Extract the [x, y] coordinate from the center of the cell holding the provided text.  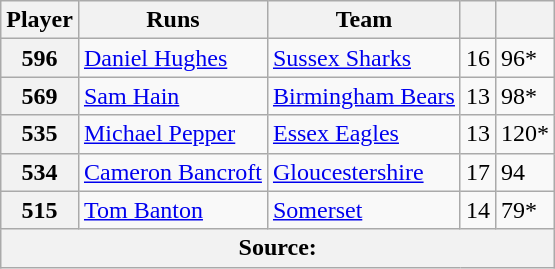
596 [40, 58]
Daniel Hughes [172, 58]
Michael Pepper [172, 134]
94 [526, 172]
Runs [172, 20]
Gloucestershire [364, 172]
Essex Eagles [364, 134]
120* [526, 134]
535 [40, 134]
Source: [278, 248]
569 [40, 96]
98* [526, 96]
515 [40, 210]
79* [526, 210]
Birmingham Bears [364, 96]
534 [40, 172]
17 [478, 172]
Team [364, 20]
Tom Banton [172, 210]
16 [478, 58]
Sussex Sharks [364, 58]
Somerset [364, 210]
96* [526, 58]
Player [40, 20]
Sam Hain [172, 96]
Cameron Bancroft [172, 172]
14 [478, 210]
